Provide the [x, y] coordinate of the cell's center where the given text is located.  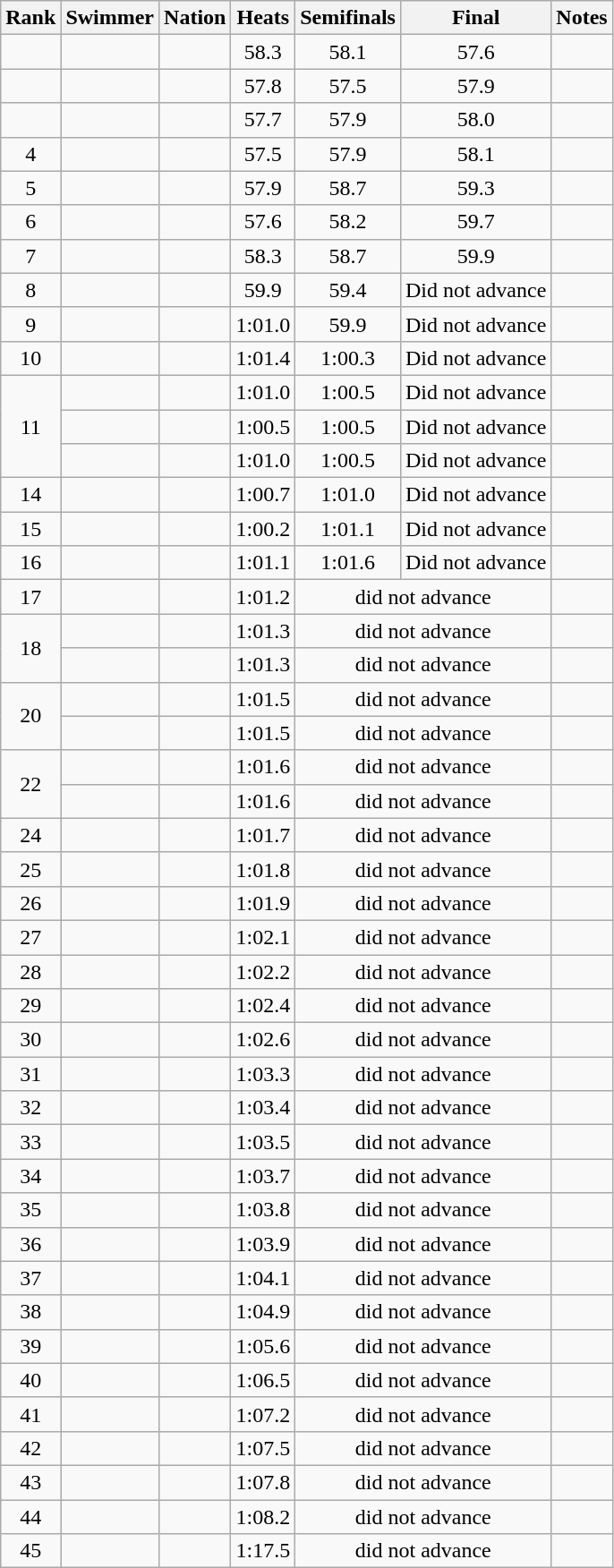
1:04.1 [263, 1278]
Heats [263, 18]
25 [30, 869]
57.8 [263, 86]
17 [30, 597]
24 [30, 835]
58.2 [348, 222]
1:05.6 [263, 1346]
1:01.9 [263, 903]
1:00.2 [263, 529]
44 [30, 1517]
1:01.4 [263, 358]
1:01.8 [263, 869]
27 [30, 937]
1:01.7 [263, 835]
Semifinals [348, 18]
8 [30, 290]
31 [30, 1074]
1:17.5 [263, 1551]
Notes [582, 18]
59.4 [348, 290]
10 [30, 358]
Rank [30, 18]
43 [30, 1482]
18 [30, 648]
1:01.2 [263, 597]
15 [30, 529]
28 [30, 971]
1:06.5 [263, 1380]
36 [30, 1244]
1:03.9 [263, 1244]
22 [30, 784]
1:03.5 [263, 1142]
33 [30, 1142]
1:03.3 [263, 1074]
1:02.6 [263, 1040]
1:03.4 [263, 1108]
4 [30, 154]
6 [30, 222]
Final [475, 18]
5 [30, 188]
1:00.3 [348, 358]
35 [30, 1210]
59.7 [475, 222]
57.7 [263, 120]
1:03.8 [263, 1210]
37 [30, 1278]
38 [30, 1312]
59.3 [475, 188]
1:03.7 [263, 1176]
1:07.5 [263, 1448]
45 [30, 1551]
7 [30, 256]
16 [30, 563]
30 [30, 1040]
32 [30, 1108]
9 [30, 324]
39 [30, 1346]
1:02.2 [263, 971]
1:00.7 [263, 495]
34 [30, 1176]
1:07.8 [263, 1482]
14 [30, 495]
Swimmer [110, 18]
1:07.2 [263, 1414]
1:08.2 [263, 1517]
11 [30, 426]
1:04.9 [263, 1312]
1:02.4 [263, 1006]
42 [30, 1448]
26 [30, 903]
29 [30, 1006]
20 [30, 716]
41 [30, 1414]
40 [30, 1380]
58.0 [475, 120]
1:02.1 [263, 937]
Nation [195, 18]
